Find where the given text appears and provide that cell's center as (x, y) coordinate. 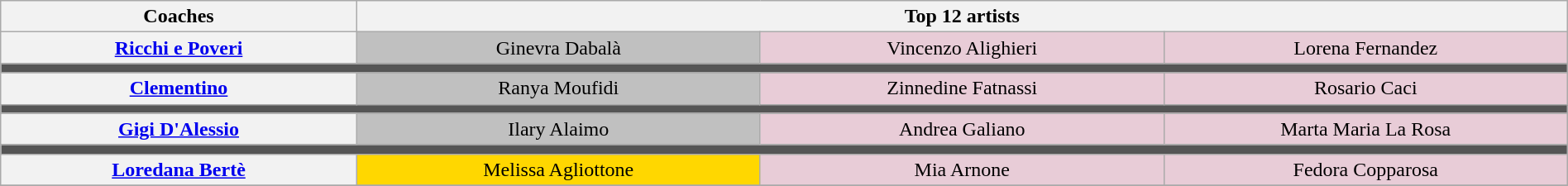
Ricchi e Poveri (179, 48)
Lorena Fernandez (1365, 48)
Rosario Caci (1365, 88)
Ilary Alaimo (558, 129)
Ranya Moufidi (558, 88)
Loredana Bertè (179, 169)
Melissa Agliottone (558, 169)
Gigi D'Alessio (179, 129)
Coaches (179, 17)
Marta Maria La Rosa (1365, 129)
Zinnedine Fatnassi (962, 88)
Top 12 artists (962, 17)
Andrea Galiano (962, 129)
Fedora Copparosa (1365, 169)
Vincenzo Alighieri (962, 48)
Ginevra Dabalà (558, 48)
Mia Arnone (962, 169)
Clementino (179, 88)
